Determine the [X, Y] coordinate at the center of the cell enclosing the given text.  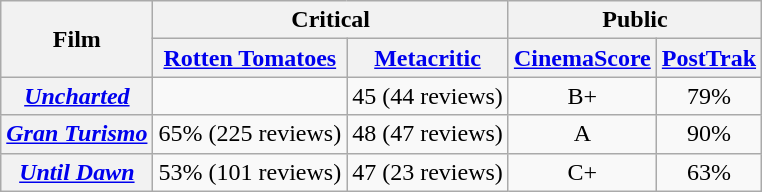
63% [708, 172]
90% [708, 134]
Critical [330, 20]
47 (23 reviews) [428, 172]
A [582, 134]
Metacritic [428, 58]
79% [708, 96]
48 (47 reviews) [428, 134]
Until Dawn [77, 172]
Public [634, 20]
B+ [582, 96]
Rotten Tomatoes [250, 58]
Uncharted [77, 96]
45 (44 reviews) [428, 96]
Film [77, 39]
CinemaScore [582, 58]
65% (225 reviews) [250, 134]
PostTrak [708, 58]
53% (101 reviews) [250, 172]
Gran Turismo [77, 134]
C+ [582, 172]
